Detect which cell encompasses the target text, then output its [x, y] center coordinate. 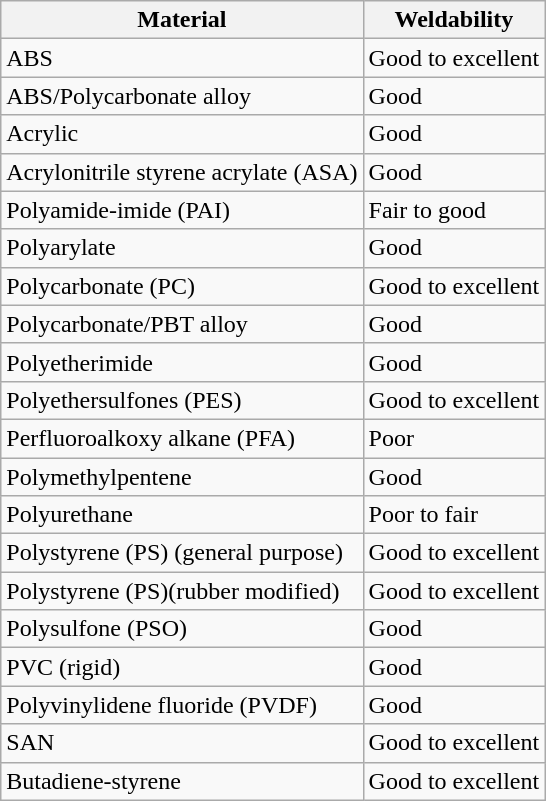
Polycarbonate (PC) [182, 286]
SAN [182, 743]
Polyurethane [182, 515]
Polymethylpentene [182, 477]
Poor [454, 438]
Poor to fair [454, 515]
Polysulfone (PSO) [182, 629]
Polyarylate [182, 248]
Polystyrene (PS)(rubber modified) [182, 591]
Butadiene-styrene [182, 781]
Acrylonitrile styrene acrylate (ASA) [182, 172]
Weldability [454, 20]
Perfluoroalkoxy alkane (PFA) [182, 438]
Polyamide-imide (PAI) [182, 210]
Polystyrene (PS) (general purpose) [182, 553]
Polyvinylidene fluoride (PVDF) [182, 705]
Polyethersulfones (PES) [182, 400]
Acrylic [182, 134]
Polyetherimide [182, 362]
Material [182, 20]
Fair to good [454, 210]
Polycarbonate/PBT alloy [182, 324]
PVC (rigid) [182, 667]
ABS [182, 58]
ABS/Polycarbonate alloy [182, 96]
